Output the [x, y] coordinate of the center of the cell containing the given text.  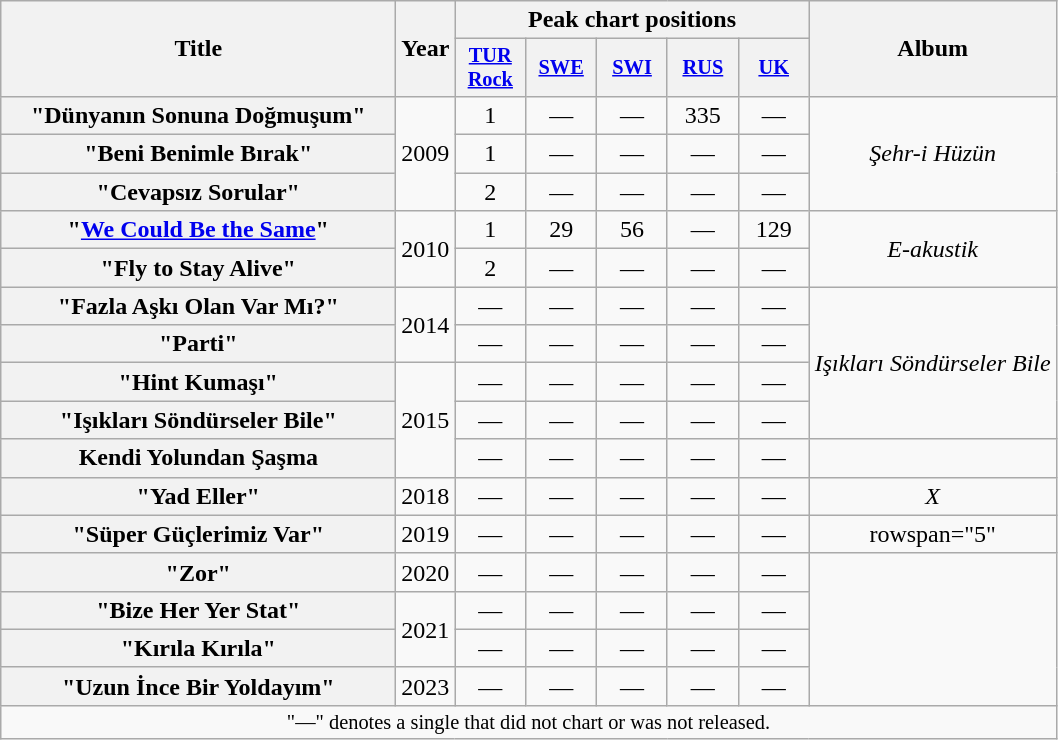
56 [632, 230]
"Kırıla Kırıla" [198, 648]
2010 [426, 249]
Year [426, 49]
Işıkları Söndürseler Bile [932, 363]
TURRock [490, 68]
"Yad Eller" [198, 496]
"Fazla Aşkı Olan Var Mı?" [198, 306]
"Fly to Stay Alive" [198, 268]
Kendi Yolundan Şaşma [198, 458]
2019 [426, 534]
129 [774, 230]
"We Could Be the Same" [198, 230]
2014 [426, 325]
2023 [426, 686]
2015 [426, 420]
rowspan="5" [932, 534]
"Hint Kumaşı" [198, 382]
RUS [702, 68]
"Uzun İnce Bir Yoldayım" [198, 686]
"Işıkları Söndürseler Bile" [198, 420]
Şehr-i Hüzün [932, 153]
"—" denotes a single that did not chart or was not released. [528, 722]
X [932, 496]
UK [774, 68]
Album [932, 49]
"Zor" [198, 572]
SWI [632, 68]
335 [702, 115]
2018 [426, 496]
SWE [562, 68]
Title [198, 49]
E-akustik [932, 249]
"Parti" [198, 344]
"Dünyanın Sonuna Doğmuşum" [198, 115]
"Süper Güçlerimiz Var" [198, 534]
"Cevapsız Sorular" [198, 192]
2020 [426, 572]
"Beni Benimle Bırak" [198, 154]
"Bize Her Yer Stat" [198, 610]
2021 [426, 629]
Peak chart positions [632, 20]
29 [562, 230]
2009 [426, 153]
